Return [X, Y] of the center of cell containing provided text 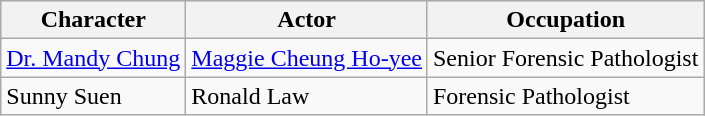
Character [94, 20]
Occupation [565, 20]
Senior Forensic Pathologist [565, 58]
Dr. Mandy Chung [94, 58]
Forensic Pathologist [565, 96]
Maggie Cheung Ho-yee [307, 58]
Ronald Law [307, 96]
Sunny Suen [94, 96]
Actor [307, 20]
